Identify which cell holds the provided text, then report its (X, Y) central coordinate. 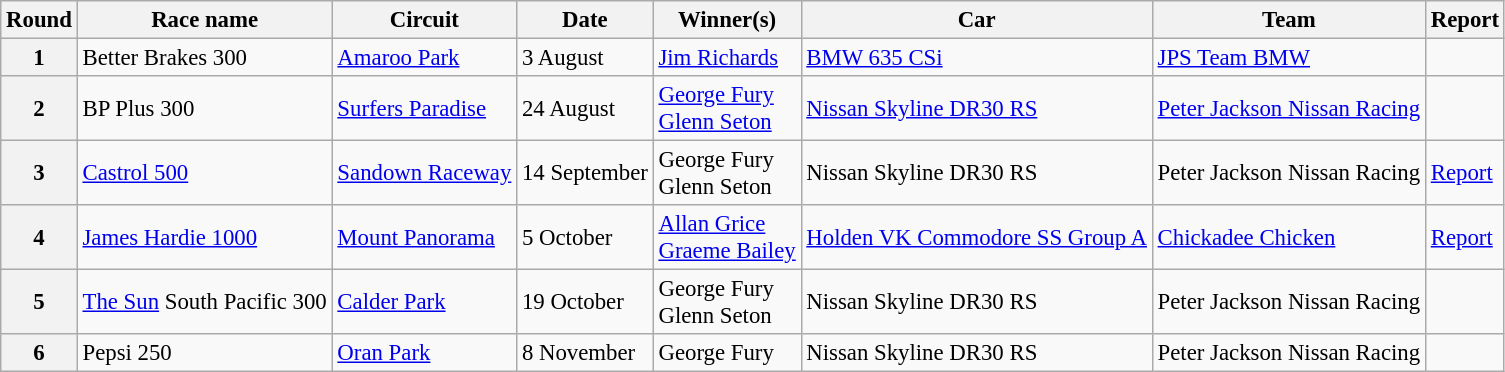
The Sun South Pacific 300 (204, 302)
4 (39, 238)
Round (39, 20)
5 October (585, 238)
3 (39, 174)
Surfers Paradise (424, 108)
Pepsi 250 (204, 353)
Winner(s) (727, 20)
George Fury (727, 353)
Race name (204, 20)
5 (39, 302)
8 November (585, 353)
14 September (585, 174)
Chickadee Chicken (1288, 238)
BP Plus 300 (204, 108)
3 August (585, 58)
James Hardie 1000 (204, 238)
Team (1288, 20)
Better Brakes 300 (204, 58)
BMW 635 CSi (976, 58)
Castrol 500 (204, 174)
6 (39, 353)
Calder Park (424, 302)
Circuit (424, 20)
Jim Richards (727, 58)
Mount Panorama (424, 238)
Amaroo Park (424, 58)
Date (585, 20)
1 (39, 58)
Car (976, 20)
Holden VK Commodore SS Group A (976, 238)
JPS Team BMW (1288, 58)
Sandown Raceway (424, 174)
Oran Park (424, 353)
2 (39, 108)
24 August (585, 108)
Allan Grice Graeme Bailey (727, 238)
19 October (585, 302)
